Locate the cell with the specified text and output its (X, Y) center coordinate. 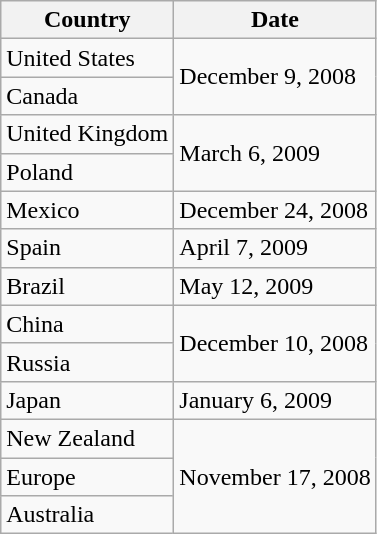
Brazil (88, 286)
Spain (88, 248)
December 24, 2008 (275, 210)
Japan (88, 400)
November 17, 2008 (275, 476)
United States (88, 58)
December 9, 2008 (275, 77)
China (88, 324)
Australia (88, 515)
Poland (88, 172)
Europe (88, 477)
United Kingdom (88, 134)
May 12, 2009 (275, 286)
Russia (88, 362)
Date (275, 20)
January 6, 2009 (275, 400)
April 7, 2009 (275, 248)
Canada (88, 96)
December 10, 2008 (275, 343)
Mexico (88, 210)
March 6, 2009 (275, 153)
New Zealand (88, 438)
Country (88, 20)
